Extract the (x, y) coordinate from the center of the cell holding the provided text.  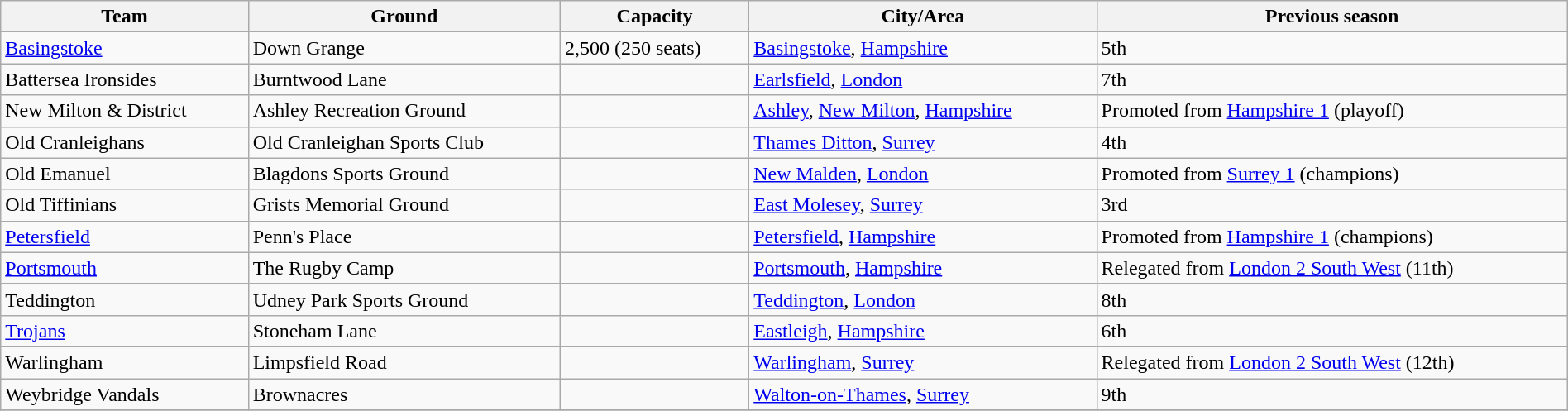
City/Area (923, 17)
Petersfield, Hampshire (923, 237)
2,500 (250 seats) (654, 48)
Old Cranleighan Sports Club (404, 142)
Old Cranleighans (124, 142)
Relegated from London 2 South West (12th) (1331, 362)
Walton-on-Thames, Surrey (923, 394)
Capacity (654, 17)
Ashley Recreation Ground (404, 111)
Warlingham (124, 362)
Stoneham Lane (404, 331)
Battersea Ironsides (124, 79)
Relegated from London 2 South West (11th) (1331, 268)
8th (1331, 299)
Teddington, London (923, 299)
Ashley, New Milton, Hampshire (923, 111)
Udney Park Sports Ground (404, 299)
7th (1331, 79)
Burntwood Lane (404, 79)
Portsmouth, Hampshire (923, 268)
Teddington (124, 299)
Basingstoke (124, 48)
Portsmouth (124, 268)
6th (1331, 331)
Promoted from Surrey 1 (champions) (1331, 174)
4th (1331, 142)
Down Grange (404, 48)
Eastleigh, Hampshire (923, 331)
Grists Memorial Ground (404, 205)
New Malden, London (923, 174)
Limpsfield Road (404, 362)
Ground (404, 17)
Brownacres (404, 394)
Weybridge Vandals (124, 394)
New Milton & District (124, 111)
Previous season (1331, 17)
Promoted from Hampshire 1 (champions) (1331, 237)
Basingstoke, Hampshire (923, 48)
3rd (1331, 205)
East Molesey, Surrey (923, 205)
Blagdons Sports Ground (404, 174)
Petersfield (124, 237)
Promoted from Hampshire 1 (playoff) (1331, 111)
5th (1331, 48)
Earlsfield, London (923, 79)
Old Tiffinians (124, 205)
Trojans (124, 331)
Team (124, 17)
Old Emanuel (124, 174)
9th (1331, 394)
The Rugby Camp (404, 268)
Warlingham, Surrey (923, 362)
Penn's Place (404, 237)
Thames Ditton, Surrey (923, 142)
